Scan for the cell matching the given text and deliver its [X, Y] coordinate at center. 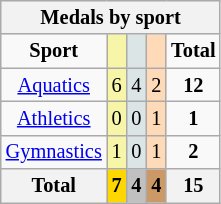
6 [117, 85]
12 [193, 85]
Sport [54, 51]
7 [117, 186]
15 [193, 186]
Aquatics [54, 85]
Medals by sport [111, 17]
Athletics [54, 118]
Gymnastics [54, 152]
